Extract the (X, Y) coordinate from the center of the cell holding the provided text.  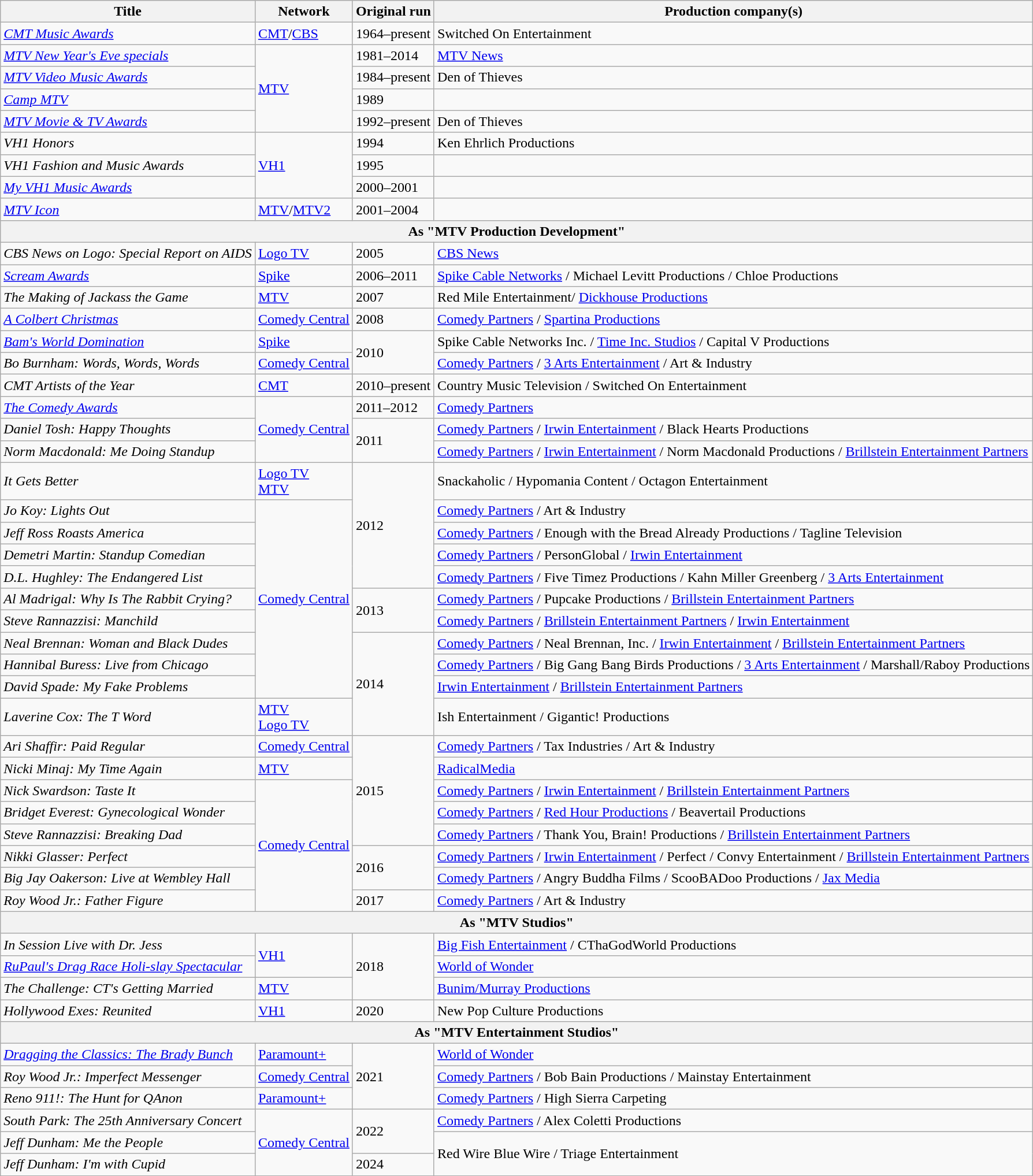
MTV New Year's Eve specials (128, 55)
Reno 911!: The Hunt for QAnon (128, 1099)
Steve Rannazzisi: Breaking Dad (128, 834)
CBS News on Logo: Special Report on AIDS (128, 253)
2001–2004 (393, 209)
A Colbert Christmas (128, 320)
MTV Icon (128, 209)
RuPaul's Drag Race Holi-slay Spectacular (128, 966)
MTV News (733, 55)
2005 (393, 253)
The Making of Jackass the Game (128, 298)
Comedy Partners / Brillstein Entertainment Partners / Irwin Entertainment (733, 621)
1964–present (393, 34)
RadicalMedia (733, 769)
Ari Shaffir: Paid Regular (128, 747)
Network (304, 12)
2015 (393, 791)
1984–present (393, 77)
Comedy Partners / Angry Buddha Films / ScooBADoo Productions / Jax Media (733, 878)
Bam's World Domination (128, 342)
VH1 Honors (128, 143)
Production company(s) (733, 12)
CMT Music Awards (128, 34)
MTVLogo TV (304, 717)
Title (128, 12)
Nikki Glasser: Perfect (128, 856)
CMT (304, 385)
Comedy Partners / Red Hour Productions / Beavertail Productions (733, 813)
Jeff Ross Roasts America (128, 533)
Jeff Dunham: I'm with Cupid (128, 1164)
South Park: The 25th Anniversary Concert (128, 1121)
Hannibal Buress: Live from Chicago (128, 665)
MTV Video Music Awards (128, 77)
Comedy Partners / Neal Brennan, Inc. / Irwin Entertainment / Brillstein Entertainment Partners (733, 643)
1994 (393, 143)
CMT/CBS (304, 34)
1992–present (393, 121)
Comedy Partners / Irwin Entertainment / Norm Macdonald Productions / Brillstein Entertainment Partners (733, 451)
Comedy Partners / Bob Bain Productions / Mainstay Entertainment (733, 1077)
Ish Entertainment / Gigantic! Productions (733, 717)
Comedy Partners / Enough with the Bread Already Productions / Tagline Television (733, 533)
2021 (393, 1077)
Roy Wood Jr.: Father Figure (128, 900)
Comedy Partners / Irwin Entertainment / Black Hearts Productions (733, 429)
Comedy Partners / Pupcake Productions / Brillstein Entertainment Partners (733, 599)
Camp MTV (128, 99)
Comedy Partners / Big Gang Bang Birds Productions / 3 Arts Entertainment / Marshall/Raboy Productions (733, 665)
2000–2001 (393, 187)
Comedy Partners / Five Timez Productions / Kahn Miller Greenberg / 3 Arts Entertainment (733, 577)
Original run (393, 12)
2006–2011 (393, 276)
Bunim/Murray Productions (733, 988)
As "MTV Studios" (516, 922)
Norm Macdonald: Me Doing Standup (128, 451)
MTV Movie & TV Awards (128, 121)
David Spade: My Fake Problems (128, 687)
2014 (393, 684)
Dragging the Classics: The Brady Bunch (128, 1055)
Comedy Partners (733, 407)
As "MTV Production Development" (516, 231)
1981–2014 (393, 55)
2024 (393, 1164)
Steve Rannazzisi: Manchild (128, 621)
CBS News (733, 253)
Country Music Television / Switched On Entertainment (733, 385)
Neal Brennan: Woman and Black Dudes (128, 643)
Irwin Entertainment / Brillstein Entertainment Partners (733, 687)
Comedy Partners / PersonGlobal / Irwin Entertainment (733, 555)
Jo Koy: Lights Out (128, 511)
2013 (393, 610)
Snackaholic / Hypomania Content / Octagon Entertainment (733, 481)
2007 (393, 298)
Comedy Partners / Spartina Productions (733, 320)
Jeff Dunham: Me the People (128, 1142)
Red Wire Blue Wire / Triage Entertainment (733, 1153)
Comedy Partners / Tax Industries / Art & Industry (733, 747)
Spike Cable Networks / Michael Levitt Productions / Chloe Productions (733, 276)
Laverine Cox: The T Word (128, 717)
Nick Swardson: Taste It (128, 791)
Roy Wood Jr.: Imperfect Messenger (128, 1077)
2016 (393, 867)
Logo TVMTV (304, 481)
Red Mile Entertainment/ Dickhouse Productions (733, 298)
The Challenge: CT's Getting Married (128, 988)
Big Fish Entertainment / CThaGodWorld Productions (733, 944)
CMT Artists of the Year (128, 385)
Logo TV (304, 253)
MTV/MTV2 (304, 209)
Spike Cable Networks Inc. / Time Inc. Studios / Capital V Productions (733, 342)
2018 (393, 966)
Hollywood Exes: Reunited (128, 1011)
New Pop Culture Productions (733, 1011)
The Comedy Awards (128, 407)
2011–2012 (393, 407)
Al Madrigal: Why Is The Rabbit Crying? (128, 599)
Bo Burnham: Words, Words, Words (128, 363)
As "MTV Entertainment Studios" (516, 1033)
Switched On Entertainment (733, 34)
Comedy Partners / Irwin Entertainment / Brillstein Entertainment Partners (733, 791)
In Session Live with Dr. Jess (128, 944)
Big Jay Oakerson: Live at Wembley Hall (128, 878)
Bridget Everest: Gynecological Wonder (128, 813)
2008 (393, 320)
My VH1 Music Awards (128, 187)
2020 (393, 1011)
Demetri Martin: Standup Comedian (128, 555)
2022 (393, 1132)
Comedy Partners / High Sierra Carpeting (733, 1099)
Ken Ehrlich Productions (733, 143)
Comedy Partners / 3 Arts Entertainment / Art & Industry (733, 363)
2017 (393, 900)
D.L. Hughley: The Endangered List (128, 577)
2011 (393, 440)
It Gets Better (128, 481)
VH1 Fashion and Music Awards (128, 165)
Comedy Partners / Thank You, Brain! Productions / Brillstein Entertainment Partners (733, 834)
2010 (393, 353)
Comedy Partners / Irwin Entertainment / Perfect / Convy Entertainment / Brillstein Entertainment Partners (733, 856)
2012 (393, 525)
Scream Awards (128, 276)
2010–present (393, 385)
1989 (393, 99)
Nicki Minaj: My Time Again (128, 769)
Comedy Partners / Alex Coletti Productions (733, 1121)
1995 (393, 165)
Daniel Tosh: Happy Thoughts (128, 429)
